Detect which cell encompasses the target text, then output its (X, Y) center coordinate. 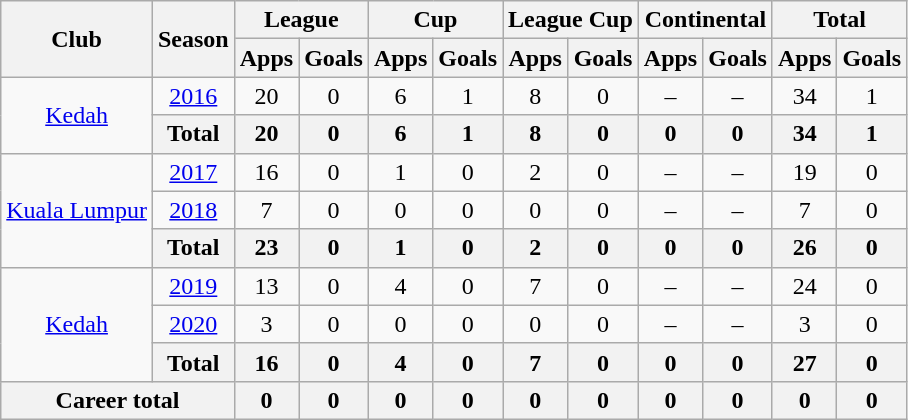
2016 (193, 96)
Season (193, 39)
13 (266, 286)
2017 (193, 172)
Cup (435, 20)
23 (266, 248)
League (301, 20)
Career total (118, 400)
27 (804, 362)
2018 (193, 210)
Club (77, 39)
Continental (705, 20)
League Cup (571, 20)
Kuala Lumpur (77, 210)
26 (804, 248)
2020 (193, 324)
2019 (193, 286)
24 (804, 286)
19 (804, 172)
